From the cell containing the given text, extract its center point as [x, y] coordinate. 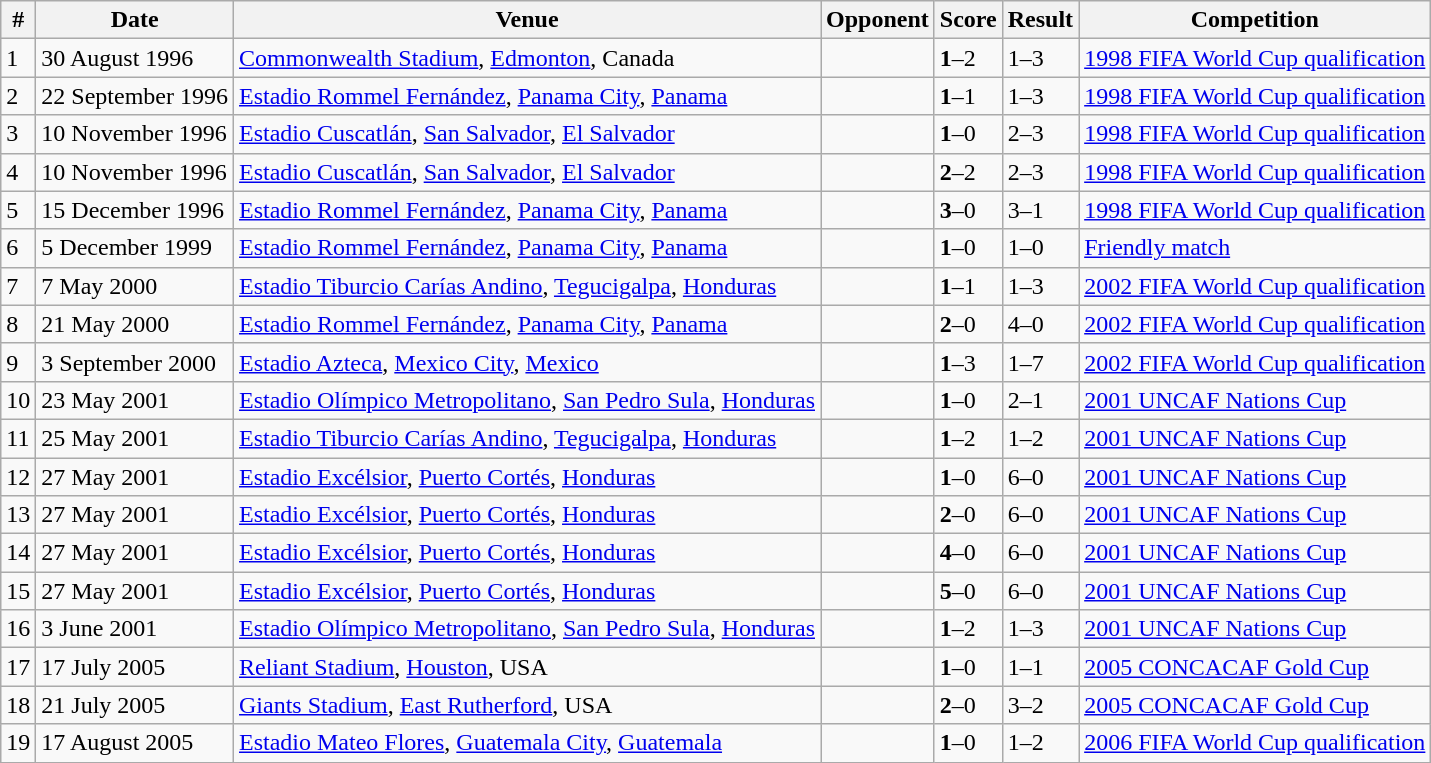
30 August 1996 [135, 58]
1 [18, 58]
Competition [1255, 20]
4 [18, 172]
7 [18, 286]
17 July 2005 [135, 667]
3–2 [1040, 705]
Opponent [878, 20]
17 August 2005 [135, 743]
2–2 [968, 172]
16 [18, 629]
3 September 2000 [135, 362]
19 [18, 743]
5 December 1999 [135, 248]
23 May 2001 [135, 400]
Venue [528, 20]
3–1 [1040, 210]
13 [18, 515]
5–0 [968, 591]
8 [18, 324]
21 May 2000 [135, 324]
Friendly match [1255, 248]
11 [18, 438]
9 [18, 362]
3 June 2001 [135, 629]
15 [18, 591]
14 [18, 553]
15 December 1996 [135, 210]
6 [18, 248]
3–0 [968, 210]
2006 FIFA World Cup qualification [1255, 743]
Date [135, 20]
Giants Stadium, East Rutherford, USA [528, 705]
10 [18, 400]
18 [18, 705]
Estadio Mateo Flores, Guatemala City, Guatemala [528, 743]
3 [18, 134]
21 July 2005 [135, 705]
Commonwealth Stadium, Edmonton, Canada [528, 58]
2 [18, 96]
2–1 [1040, 400]
Score [968, 20]
17 [18, 667]
Reliant Stadium, Houston, USA [528, 667]
Result [1040, 20]
12 [18, 477]
# [18, 20]
1–7 [1040, 362]
22 September 1996 [135, 96]
5 [18, 210]
7 May 2000 [135, 286]
Estadio Azteca, Mexico City, Mexico [528, 362]
25 May 2001 [135, 438]
